Scan for the cell matching the given text and deliver its [x, y] coordinate at center. 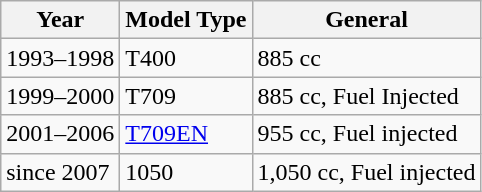
1999–2000 [60, 96]
955 cc, Fuel injected [366, 134]
T709EN [186, 134]
2001–2006 [60, 134]
Model Type [186, 20]
885 cc [366, 58]
1993–1998 [60, 58]
885 cc, Fuel Injected [366, 96]
T400 [186, 58]
T709 [186, 96]
since 2007 [60, 172]
General [366, 20]
1050 [186, 172]
Year [60, 20]
1,050 cc, Fuel injected [366, 172]
